Output the [x, y] coordinate of the center of the cell containing the given text.  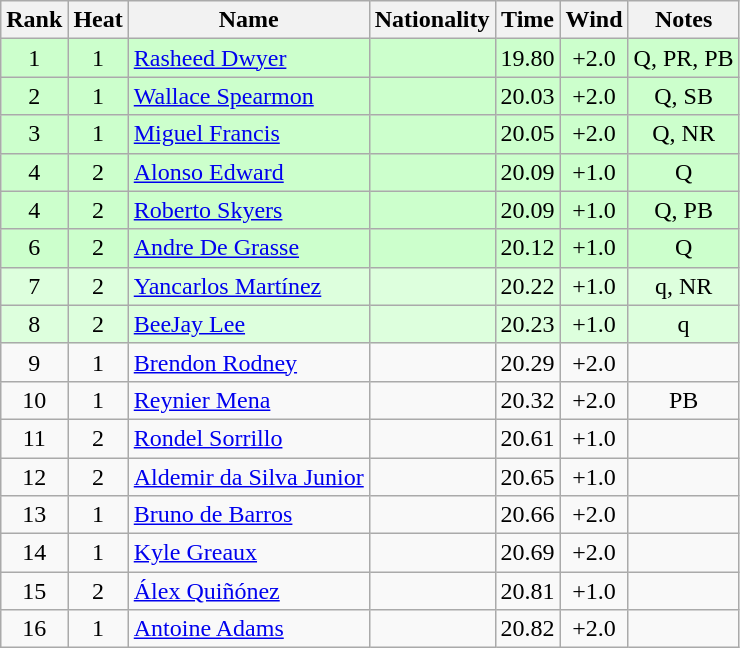
7 [34, 286]
Alonso Edward [248, 172]
6 [34, 248]
Kyle Greaux [248, 553]
14 [34, 553]
8 [34, 324]
9 [34, 362]
12 [34, 477]
15 [34, 591]
q, NR [684, 286]
PB [684, 400]
Roberto Skyers [248, 210]
20.82 [528, 629]
20.65 [528, 477]
20.69 [528, 553]
BeeJay Lee [248, 324]
20.23 [528, 324]
Yancarlos Martínez [248, 286]
Wind [594, 20]
20.61 [528, 438]
19.80 [528, 58]
20.22 [528, 286]
3 [34, 134]
13 [34, 515]
20.81 [528, 591]
20.05 [528, 134]
Heat [98, 20]
Reynier Mena [248, 400]
20.66 [528, 515]
Rondel Sorrillo [248, 438]
Q, PB [684, 210]
20.03 [528, 96]
16 [34, 629]
Q, PR, PB [684, 58]
11 [34, 438]
q [684, 324]
Wallace Spearmon [248, 96]
Rank [34, 20]
Q, NR [684, 134]
Q, SB [684, 96]
Name [248, 20]
Notes [684, 20]
Antoine Adams [248, 629]
Bruno de Barros [248, 515]
Aldemir da Silva Junior [248, 477]
Time [528, 20]
10 [34, 400]
20.12 [528, 248]
Brendon Rodney [248, 362]
Andre De Grasse [248, 248]
20.29 [528, 362]
20.32 [528, 400]
Rasheed Dwyer [248, 58]
Álex Quiñónez [248, 591]
Nationality [432, 20]
Miguel Francis [248, 134]
